Scan for the cell matching the given text and deliver its [x, y] coordinate at center. 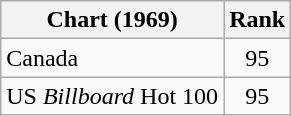
Rank [258, 20]
US Billboard Hot 100 [112, 96]
Canada [112, 58]
Chart (1969) [112, 20]
